Search for the cell housing the specified text and yield its [X, Y] center coordinate. 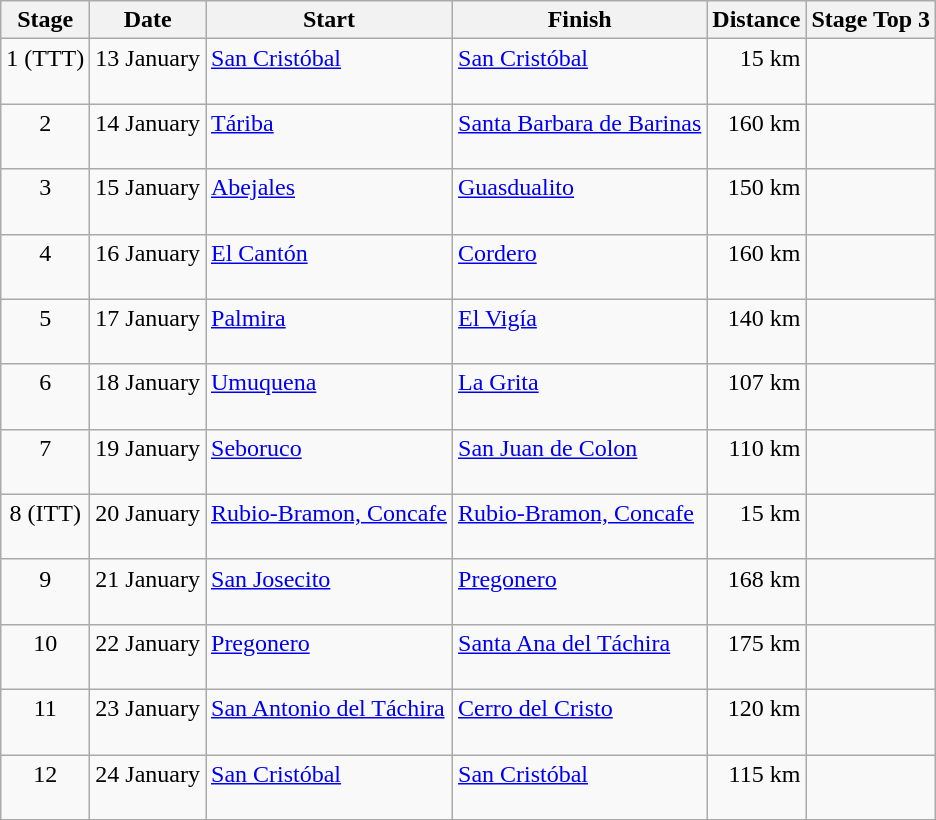
Cerro del Cristo [580, 722]
150 km [756, 202]
168 km [756, 592]
10 [46, 656]
14 January [148, 136]
11 [46, 722]
La Grita [580, 396]
175 km [756, 656]
2 [46, 136]
Táriba [330, 136]
Seboruco [330, 462]
Cordero [580, 266]
El Cantón [330, 266]
107 km [756, 396]
19 January [148, 462]
23 January [148, 722]
120 km [756, 722]
21 January [148, 592]
140 km [756, 332]
San Antonio del Táchira [330, 722]
Start [330, 20]
9 [46, 592]
8 (ITT) [46, 526]
6 [46, 396]
5 [46, 332]
22 January [148, 656]
Palmira [330, 332]
18 January [148, 396]
Distance [756, 20]
Santa Ana del Táchira [580, 656]
Stage [46, 20]
1 (TTT) [46, 72]
16 January [148, 266]
San Josecito [330, 592]
7 [46, 462]
20 January [148, 526]
Finish [580, 20]
Guasdualito [580, 202]
Date [148, 20]
El Vigía [580, 332]
115 km [756, 786]
13 January [148, 72]
Santa Barbara de Barinas [580, 136]
Umuquena [330, 396]
3 [46, 202]
17 January [148, 332]
110 km [756, 462]
4 [46, 266]
24 January [148, 786]
12 [46, 786]
Stage Top 3 [871, 20]
San Juan de Colon [580, 462]
Abejales [330, 202]
15 January [148, 202]
